Find where the given text appears and provide that cell's center as [X, Y] coordinate. 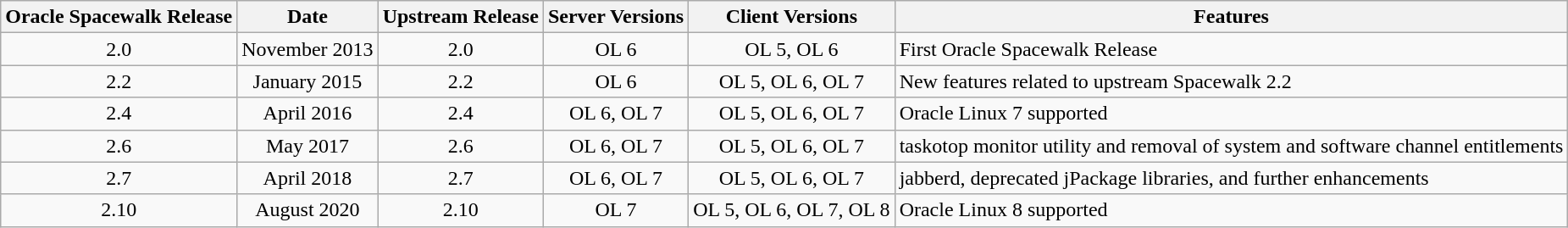
New features related to upstream Spacewalk 2.2 [1232, 81]
jabberd, deprecated jPackage libraries, and further enhancements [1232, 178]
Client Versions [791, 17]
Upstream Release [461, 17]
April 2016 [308, 114]
OL 5, OL 6, OL 7, OL 8 [791, 210]
First Oracle Spacewalk Release [1232, 49]
OL 7 [615, 210]
May 2017 [308, 146]
August 2020 [308, 210]
OL 5, OL 6 [791, 49]
November 2013 [308, 49]
Oracle Linux 8 supported [1232, 210]
Date [308, 17]
Server Versions [615, 17]
Oracle Spacewalk Release [119, 17]
April 2018 [308, 178]
taskotop monitor utility and removal of system and software channel entitlements [1232, 146]
Features [1232, 17]
January 2015 [308, 81]
Oracle Linux 7 supported [1232, 114]
